For the text-containing cell, return its midpoint in (x, y) coordinate format. 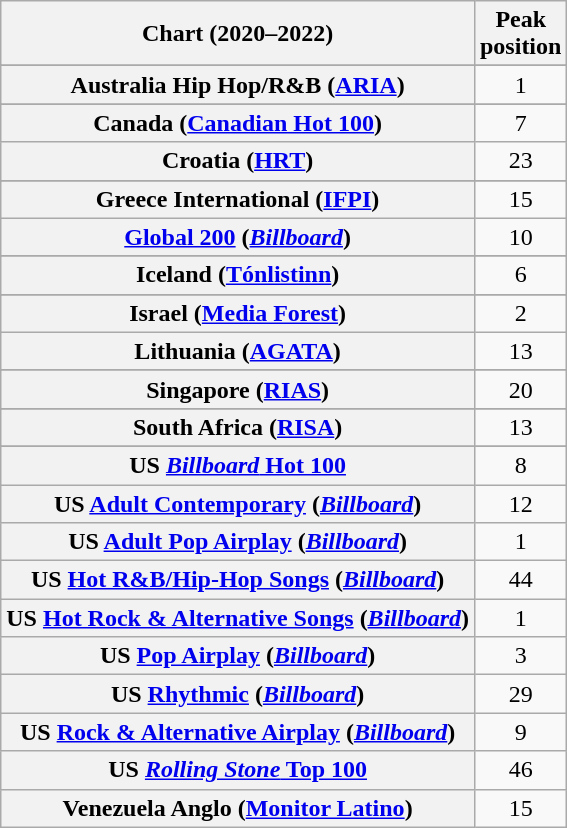
8 (520, 465)
Lithuania (AGATA) (238, 351)
Global 200 (Billboard) (238, 237)
3 (520, 656)
South Africa (RISA) (238, 427)
12 (520, 503)
US Hot R&B/Hip-Hop Songs (Billboard) (238, 580)
44 (520, 580)
US Rock & Alternative Airplay (Billboard) (238, 732)
23 (520, 161)
US Rolling Stone Top 100 (238, 770)
Peakposition (520, 34)
Canada (Canadian Hot 100) (238, 123)
US Pop Airplay (Billboard) (238, 656)
Israel (Media Forest) (238, 313)
6 (520, 275)
US Hot Rock & Alternative Songs (Billboard) (238, 618)
Chart (2020–2022) (238, 34)
9 (520, 732)
7 (520, 123)
US Billboard Hot 100 (238, 465)
Greece International (IFPI) (238, 199)
US Rhythmic (Billboard) (238, 694)
10 (520, 237)
Australia Hip Hop/R&B (ARIA) (238, 85)
Singapore (RIAS) (238, 389)
Iceland (Tónlistinn) (238, 275)
46 (520, 770)
2 (520, 313)
US Adult Contemporary (Billboard) (238, 503)
Croatia (HRT) (238, 161)
20 (520, 389)
29 (520, 694)
Venezuela Anglo (Monitor Latino) (238, 808)
US Adult Pop Airplay (Billboard) (238, 542)
